Determine the [x, y] coordinate at the center of the cell enclosing the given text.  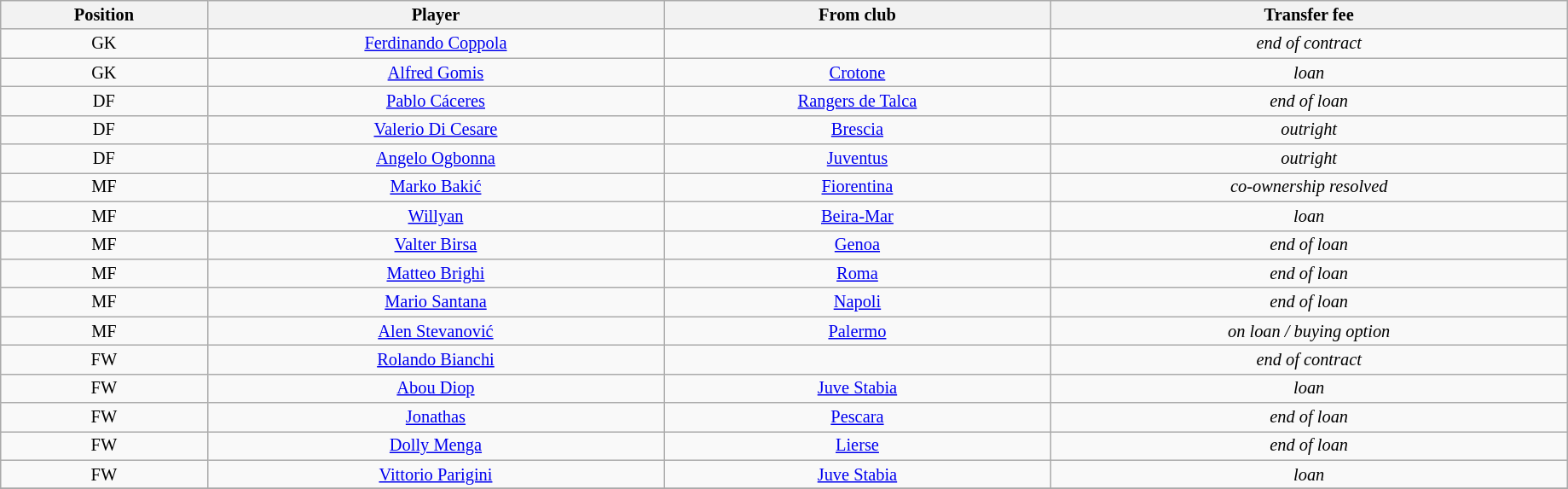
Rangers de Talca [858, 101]
Valerio Di Cesare [436, 130]
Genoa [858, 245]
Angelo Ogbonna [436, 159]
Transfer fee [1309, 15]
Lierse [858, 445]
on loan / buying option [1309, 331]
Vittorio Parigini [436, 474]
co-ownership resolved [1309, 187]
Marko Bakić [436, 187]
Pescara [858, 417]
Juventus [858, 159]
Ferdinando Coppola [436, 44]
Mario Santana [436, 302]
Jonathas [436, 417]
Player [436, 15]
Pablo Cáceres [436, 101]
Beira-Mar [858, 216]
Napoli [858, 302]
Palermo [858, 331]
Alfred Gomis [436, 73]
Rolando Bianchi [436, 359]
Alen Stevanović [436, 331]
Roma [858, 273]
Matteo Brighi [436, 273]
Brescia [858, 130]
Valter Birsa [436, 245]
Position [104, 15]
Dolly Menga [436, 445]
Fiorentina [858, 187]
Abou Diop [436, 388]
From club [858, 15]
Crotone [858, 73]
Willyan [436, 216]
